Search for the cell housing the specified text and yield its [x, y] center coordinate. 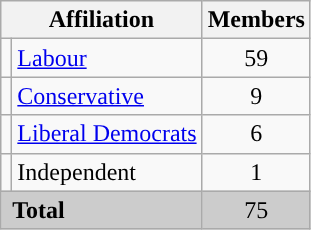
1 [256, 172]
Affiliation [102, 20]
Labour [107, 58]
9 [256, 96]
Members [256, 20]
Conservative [107, 96]
75 [256, 210]
Total [102, 210]
Liberal Democrats [107, 134]
Independent [107, 172]
59 [256, 58]
6 [256, 134]
